Determine the (X, Y) coordinate at the center of the cell enclosing the given text.  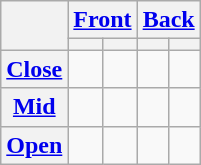
Open (34, 145)
Back (168, 20)
Close (34, 69)
Mid (34, 107)
Front (102, 20)
